For the text-containing cell, return its midpoint in [X, Y] coordinate format. 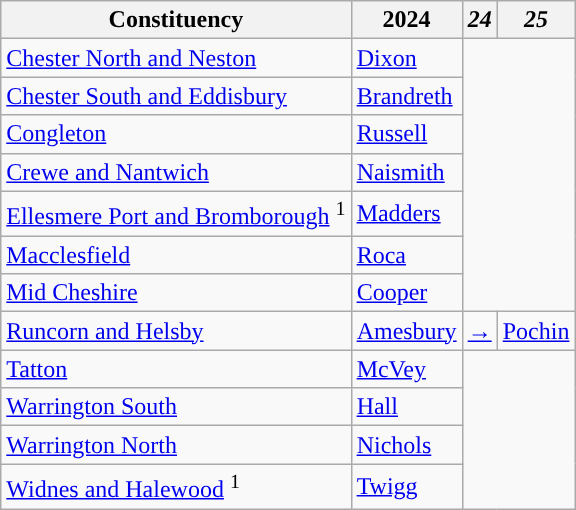
Constituency [176, 20]
Chester South and Eddisbury [176, 96]
Tatton [176, 369]
Pochin [536, 331]
24 [480, 20]
Hall [406, 407]
Roca [406, 255]
Twigg [406, 486]
Cooper [406, 293]
Ellesmere Port and Bromborough 1 [176, 214]
→ [480, 331]
Nichols [406, 445]
Warrington South [176, 407]
Naismith [406, 172]
Amesbury [406, 331]
Mid Cheshire [176, 293]
25 [536, 20]
Warrington North [176, 445]
McVey [406, 369]
Crewe and Nantwich [176, 172]
Congleton [176, 134]
2024 [406, 20]
Widnes and Halewood 1 [176, 486]
Dixon [406, 58]
Russell [406, 134]
Macclesfield [176, 255]
Brandreth [406, 96]
Runcorn and Helsby [176, 331]
Madders [406, 214]
Chester North and Neston [176, 58]
